Find where the given text appears and provide that cell's center as (x, y) coordinate. 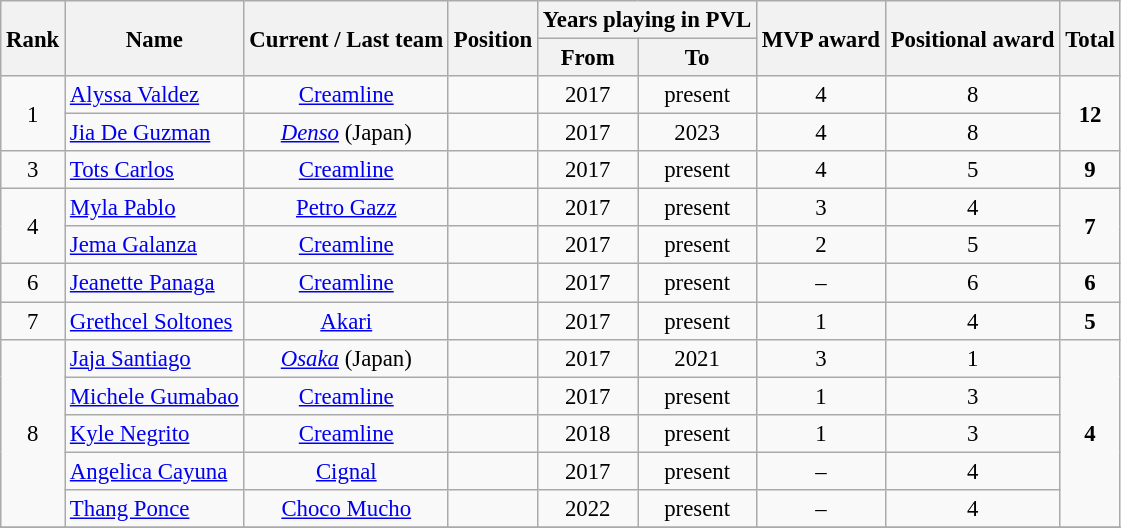
MVP award (820, 38)
Jaja Santiago (155, 358)
Choco Mucho (346, 509)
Total (1090, 38)
2023 (698, 133)
Positional award (972, 38)
Rank (33, 38)
Petro Gazz (346, 208)
2022 (588, 509)
9 (1090, 170)
2021 (698, 358)
2 (820, 245)
Osaka (Japan) (346, 358)
Tots Carlos (155, 170)
Position (492, 38)
Akari (346, 321)
Current / Last team (346, 38)
Kyle Negrito (155, 433)
Michele Gumabao (155, 396)
Years playing in PVL (648, 20)
Grethcel Soltones (155, 321)
Name (155, 38)
2018 (588, 433)
From (588, 58)
Cignal (346, 471)
Alyssa Valdez (155, 95)
Jeanette Panaga (155, 283)
Thang Ponce (155, 509)
Myla Pablo (155, 208)
Denso (Japan) (346, 133)
Angelica Cayuna (155, 471)
Jema Galanza (155, 245)
Jia De Guzman (155, 133)
12 (1090, 114)
To (698, 58)
